From the cell containing the given text, extract its center point as [x, y] coordinate. 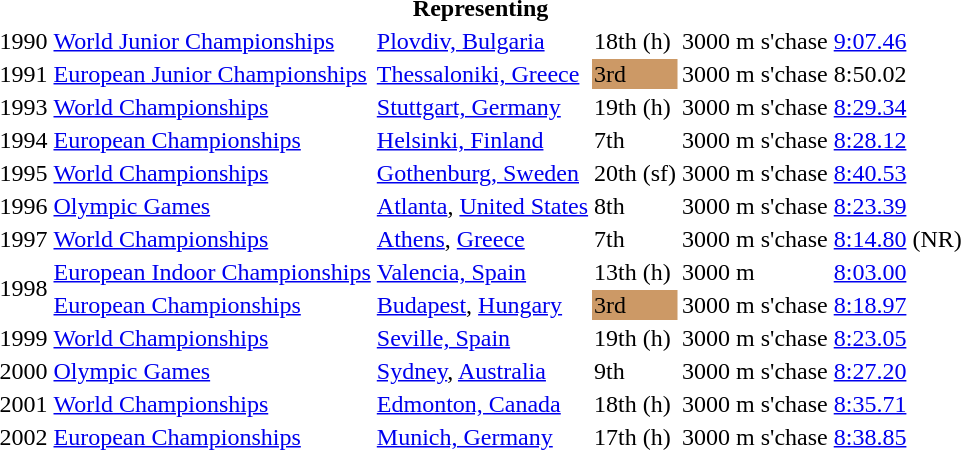
Gothenburg, Sweden [482, 173]
Helsinki, Finland [482, 140]
Sydney, Australia [482, 371]
Budapest, Hungary [482, 305]
Thessaloniki, Greece [482, 74]
World Junior Championships [212, 41]
Athens, Greece [482, 239]
Valencia, Spain [482, 272]
9th [636, 371]
Edmonton, Canada [482, 404]
Atlanta, United States [482, 206]
13th (h) [636, 272]
Seville, Spain [482, 338]
European Junior Championships [212, 74]
20th (sf) [636, 173]
3000 m [756, 272]
Stuttgart, Germany [482, 107]
European Indoor Championships [212, 272]
8th [636, 206]
Plovdiv, Bulgaria [482, 41]
